Detect which cell encompasses the target text, then output its [X, Y] center coordinate. 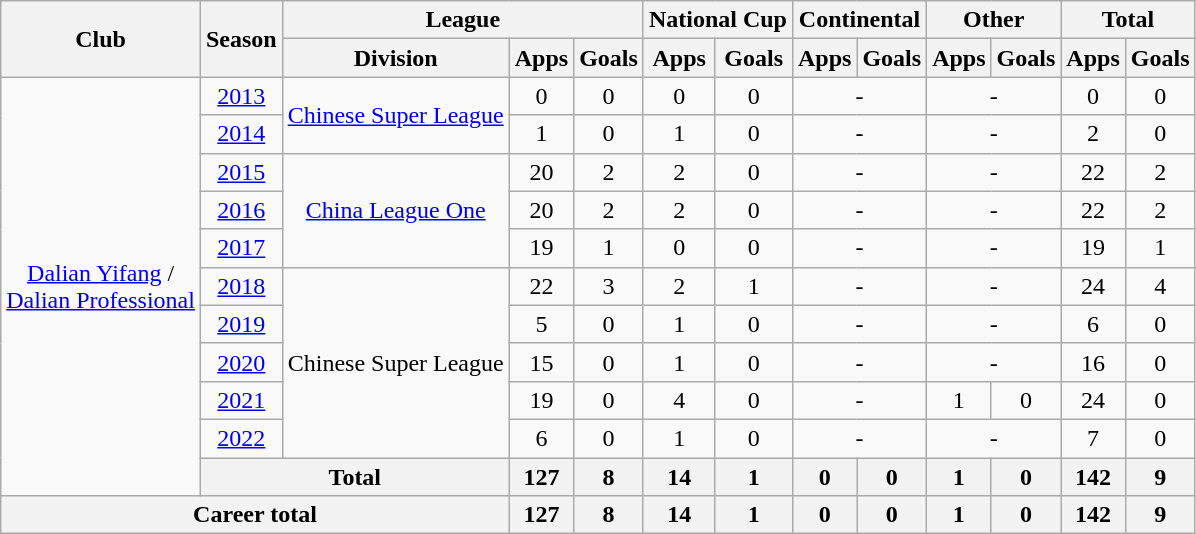
Dalian Yifang /Dalian Professional [101, 286]
2017 [241, 248]
2015 [241, 172]
Season [241, 39]
2022 [241, 438]
Career total [255, 515]
2018 [241, 286]
3 [609, 286]
League [462, 20]
2021 [241, 400]
2013 [241, 96]
Continental [859, 20]
2019 [241, 324]
Other [994, 20]
2020 [241, 362]
Club [101, 39]
2014 [241, 134]
National Cup [718, 20]
China League One [396, 210]
5 [541, 324]
16 [1093, 362]
Division [396, 58]
7 [1093, 438]
15 [541, 362]
2016 [241, 210]
